Determine the [x, y] coordinate at the center of the cell enclosing the given text.  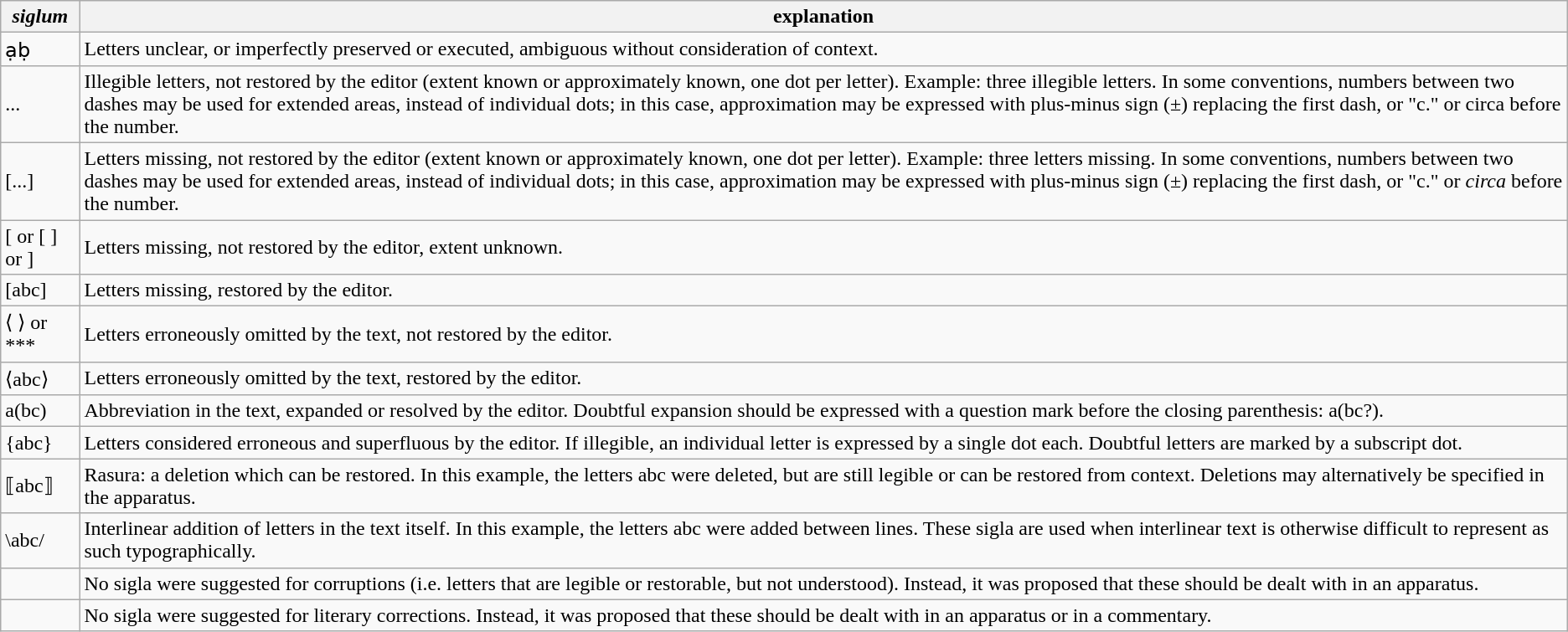
[...] [40, 181]
ạḅ [40, 49]
⟨abc⟩ [40, 378]
{abc} [40, 443]
[abc] [40, 290]
Letters erroneously omitted by the text, restored by the editor. [823, 378]
explanation [823, 17]
⟦abc⟧ [40, 486]
Letters erroneously omitted by the text, not restored by the editor. [823, 335]
\abc/ [40, 541]
a(bc) [40, 411]
... [40, 104]
Letters missing, not restored by the editor, extent unknown. [823, 246]
siglum [40, 17]
Letters missing, restored by the editor. [823, 290]
[ or [ ] or ] [40, 246]
Letters unclear, or imperfectly preserved or executed, ambiguous without consideration of context. [823, 49]
No sigla were suggested for literary corrections. Instead, it was proposed that these should be dealt with in an apparatus or in a commentary. [823, 615]
⟨ ⟩ or *** [40, 335]
